Search for the cell housing the specified text and yield its [x, y] center coordinate. 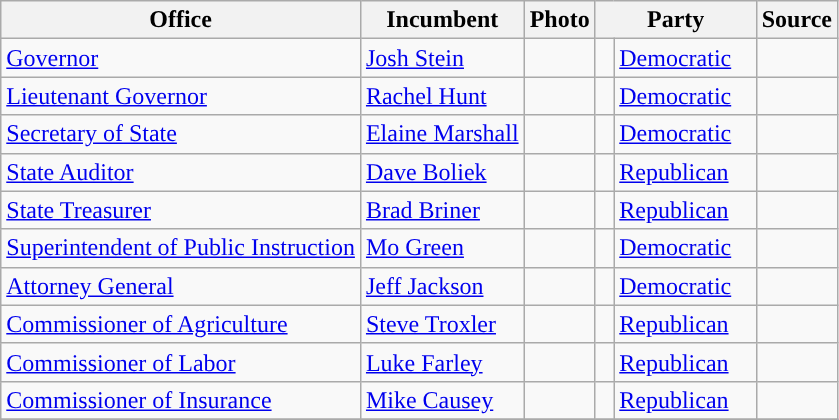
Commissioner of Labor [181, 362]
Commissioner of Insurance [181, 400]
Secretary of State [181, 134]
Office [181, 20]
Incumbent [442, 20]
Jeff Jackson [442, 286]
Commissioner of Agriculture [181, 324]
Mike Causey [442, 400]
Steve Troxler [442, 324]
Rachel Hunt [442, 96]
State Auditor [181, 172]
Dave Boliek [442, 172]
Party [676, 20]
Photo [560, 20]
Source [796, 20]
State Treasurer [181, 210]
Superintendent of Public Instruction [181, 248]
Attorney General [181, 286]
Josh Stein [442, 58]
Mo Green [442, 248]
Brad Briner [442, 210]
Lieutenant Governor [181, 96]
Luke Farley [442, 362]
Elaine Marshall [442, 134]
Governor [181, 58]
